Identify which cell holds the provided text, then report its [X, Y] central coordinate. 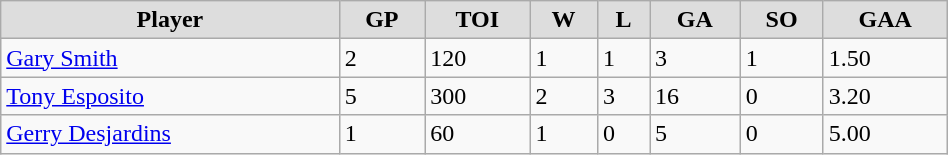
SO [782, 20]
1.50 [885, 58]
Gerry Desjardins [170, 134]
16 [696, 96]
3.20 [885, 96]
GAA [885, 20]
5.00 [885, 134]
60 [478, 134]
Player [170, 20]
GA [696, 20]
120 [478, 58]
TOI [478, 20]
L [623, 20]
W [564, 20]
Gary Smith [170, 58]
GP [382, 20]
300 [478, 96]
Tony Esposito [170, 96]
